Output the [X, Y] coordinate of the center of the cell containing the given text.  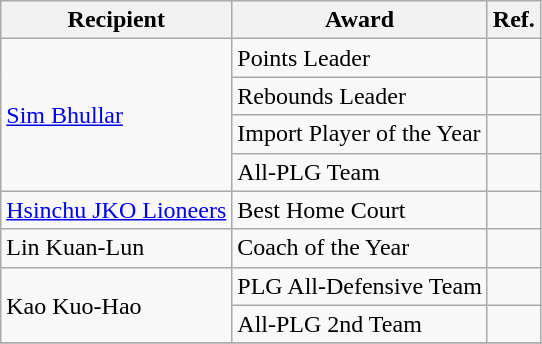
Hsinchu JKO Lioneers [116, 210]
Import Player of the Year [360, 134]
Kao Kuo-Hao [116, 305]
Coach of the Year [360, 248]
Award [360, 20]
Points Leader [360, 58]
Sim Bhullar [116, 115]
Recipient [116, 20]
All-PLG Team [360, 172]
Ref. [514, 20]
Lin Kuan-Lun [116, 248]
All-PLG 2nd Team [360, 324]
Best Home Court [360, 210]
PLG All-Defensive Team [360, 286]
Rebounds Leader [360, 96]
